Provide the [X, Y] coordinate of the cell's center where the given text is located.  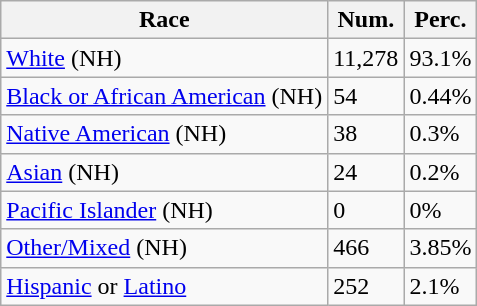
11,278 [366, 58]
3.85% [440, 248]
Hispanic or Latino [164, 286]
93.1% [440, 58]
466 [366, 248]
2.1% [440, 286]
252 [366, 286]
Other/Mixed (NH) [164, 248]
Pacific Islander (NH) [164, 210]
0.44% [440, 96]
Black or African American (NH) [164, 96]
38 [366, 134]
0.3% [440, 134]
Perc. [440, 20]
Race [164, 20]
24 [366, 172]
Num. [366, 20]
Asian (NH) [164, 172]
0 [366, 210]
0% [440, 210]
White (NH) [164, 58]
0.2% [440, 172]
Native American (NH) [164, 134]
54 [366, 96]
